Detect which cell encompasses the target text, then output its [x, y] center coordinate. 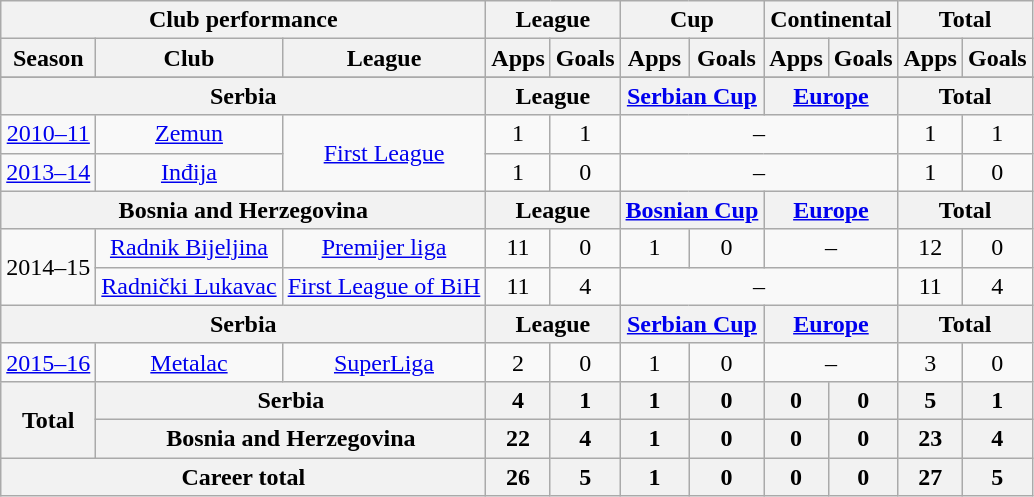
2 [518, 362]
First League of BiH [384, 286]
Radnik Bijeljina [189, 248]
First League [384, 153]
12 [930, 248]
22 [518, 438]
27 [930, 477]
23 [930, 438]
Inđija [189, 172]
Metalac [189, 362]
2010–11 [48, 134]
2014–15 [48, 267]
Continental [831, 20]
Career total [244, 477]
Club [189, 58]
Club performance [244, 20]
Bosnian Cup [692, 210]
Cup [692, 20]
Radnički Lukavac [189, 286]
2013–14 [48, 172]
Premijer liga [384, 248]
SuperLiga [384, 362]
Zemun [189, 134]
3 [930, 362]
2015–16 [48, 362]
Season [48, 58]
26 [518, 477]
